Extract the (X, Y) coordinate from the center of the cell holding the provided text.  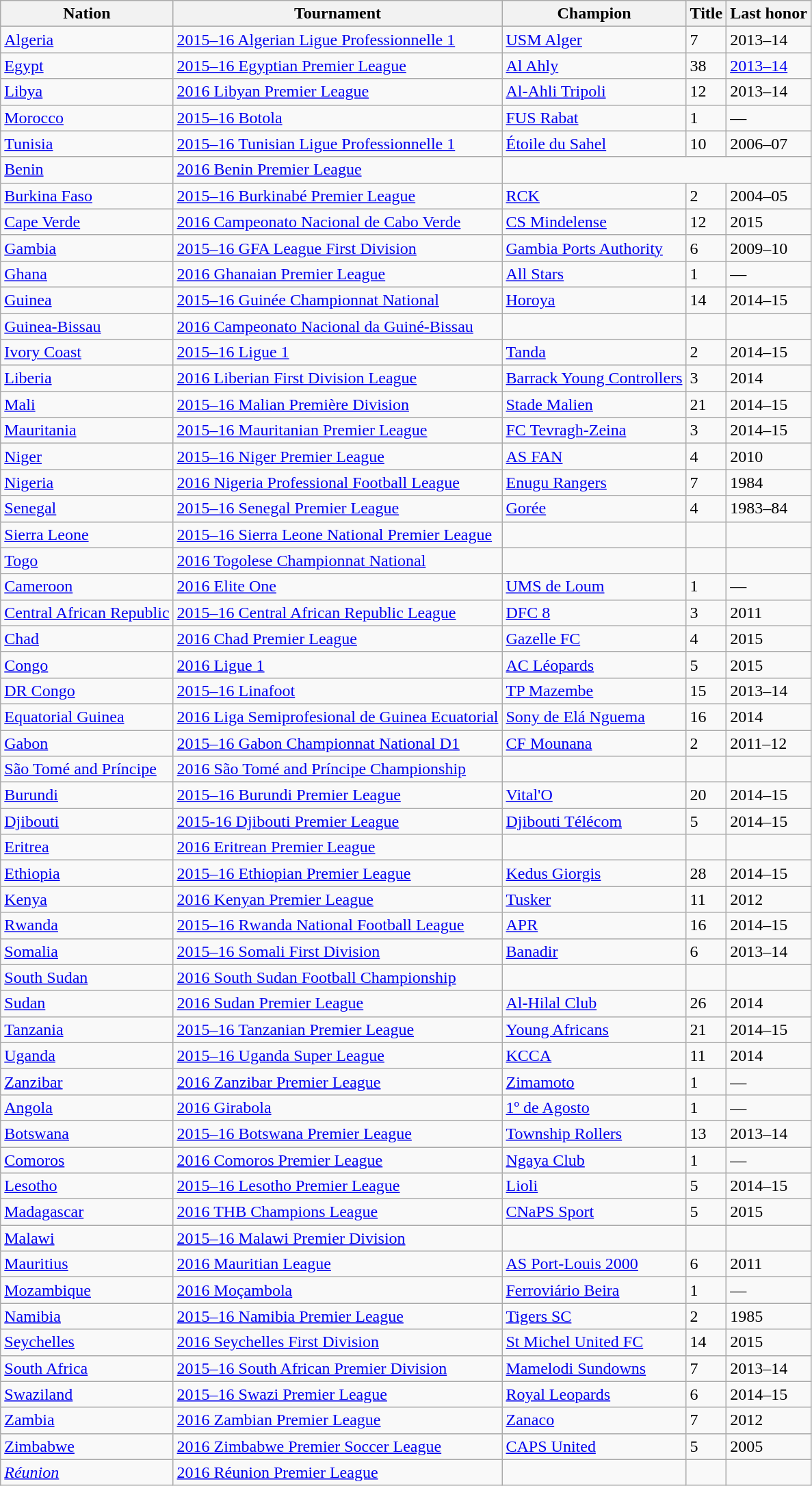
CAPS United (594, 1446)
2016 Kenyan Premier League (338, 899)
Senegal (87, 509)
2015–16 South African Premier Division (338, 1368)
Equatorial Guinea (87, 717)
DR Congo (87, 691)
2015–16 Senegal Premier League (338, 509)
Kenya (87, 899)
Burundi (87, 795)
Ghana (87, 274)
2016 Chad Premier League (338, 639)
Royal Leopards (594, 1394)
2015–16 GFA League First Division (338, 248)
2016 Zimbabwe Premier Soccer League (338, 1446)
Gorée (594, 509)
2015-16 Djibouti Premier League (338, 821)
Zanaco (594, 1420)
Banadir (594, 951)
Morocco (87, 118)
Central African Republic (87, 613)
26 (706, 1003)
2016 Campeonato Nacional da Guiné-Bissau (338, 326)
AC Léopards (594, 665)
2015–16 Mauritanian Premier League (338, 431)
Botswana (87, 1133)
2016 Liga Semiprofesional de Guinea Ecuatorial (338, 717)
Swaziland (87, 1394)
Rwanda (87, 925)
Libya (87, 92)
1º de Agosto (594, 1107)
Tanda (594, 353)
2015–16 Botola (338, 118)
Algeria (87, 40)
Benin (87, 170)
CNaPS Sport (594, 1212)
Ferroviário Beira (594, 1290)
Mamelodi Sundowns (594, 1368)
Tournament (338, 14)
Niger (87, 457)
Last honor (769, 14)
2015–16 Tunisian Ligue Professionnelle 1 (338, 144)
Guinea-Bissau (87, 326)
Réunion (87, 1472)
2015–16 Central African Republic League (338, 613)
Uganda (87, 1055)
Kedus Giorgis (594, 873)
2015–16 Malian Première Division (338, 405)
APR (594, 925)
Eritrea (87, 847)
2009–10 (769, 248)
2016 São Tomé and Príncipe Championship (338, 769)
2015–16 Sierra Leone National Premier League (338, 535)
UMS de Loum (594, 587)
2011–12 (769, 743)
AS FAN (594, 457)
Nation (87, 14)
1983–84 (769, 509)
2015–16 Egyptian Premier League (338, 66)
FC Tevragh-Zeina (594, 431)
Cameroon (87, 587)
Madagascar (87, 1212)
Burkina Faso (87, 196)
2006–07 (769, 144)
South Sudan (87, 977)
2016 THB Champions League (338, 1212)
Comoros (87, 1160)
Vital'O (594, 795)
1985 (769, 1316)
2015–16 Malawi Premier Division (338, 1238)
USM Alger (594, 40)
Zanzibar (87, 1081)
2016 Nigeria Professional Football League (338, 483)
Mali (87, 405)
2015–16 Lesotho Premier League (338, 1186)
Zimbabwe (87, 1446)
2016 Libyan Premier League (338, 92)
2015–16 Ligue 1 (338, 353)
2016 Benin Premier League (338, 170)
Mauritius (87, 1264)
15 (706, 691)
TP Mazembe (594, 691)
Horoya (594, 300)
All Stars (594, 274)
2016 Seychelles First Division (338, 1342)
Gambia (87, 248)
2016 Ghanaian Premier League (338, 274)
Township Rollers (594, 1133)
Gambia Ports Authority (594, 248)
2015–16 Uganda Super League (338, 1055)
2015–16 Guinée Championnat National (338, 300)
2015–16 Swazi Premier League (338, 1394)
2015–16 Burundi Premier League (338, 795)
2005 (769, 1446)
Enugu Rangers (594, 483)
Tanzania (87, 1029)
CS Mindelense (594, 222)
Ivory Coast (87, 353)
2015–16 Ethiopian Premier League (338, 873)
2016 Moçambola (338, 1290)
Gabon (87, 743)
28 (706, 873)
Ethiopia (87, 873)
2016 Zanzibar Premier League (338, 1081)
Egypt (87, 66)
2016 Mauritian League (338, 1264)
20 (706, 795)
38 (706, 66)
2015–16 Linafoot (338, 691)
Djibouti (87, 821)
Al Ahly (594, 66)
2016 Campeonato Nacional de Cabo Verde (338, 222)
St Michel United FC (594, 1342)
2016 Ligue 1 (338, 665)
Gazelle FC (594, 639)
2015–16 Botswana Premier League (338, 1133)
Tigers SC (594, 1316)
Tusker (594, 899)
Al-Ahli Tripoli (594, 92)
Ngaya Club (594, 1160)
Zimamoto (594, 1081)
Champion (594, 14)
Chad (87, 639)
2016 Réunion Premier League (338, 1472)
2016 Togolese Championnat National (338, 561)
Title (706, 14)
Guinea (87, 300)
Congo (87, 665)
2016 Zambian Premier League (338, 1420)
RCK (594, 196)
2016 Girabola (338, 1107)
Sudan (87, 1003)
2015–16 Somali First Division (338, 951)
Sony de Elá Nguema (594, 717)
2015–16 Gabon Championnat National D1 (338, 743)
CF Mounana (594, 743)
13 (706, 1133)
2016 South Sudan Football Championship (338, 977)
2015–16 Algerian Ligue Professionnelle 1 (338, 40)
South Africa (87, 1368)
Nigeria (87, 483)
Togo (87, 561)
Barrack Young Controllers (594, 379)
Stade Malien (594, 405)
Liberia (87, 379)
Sierra Leone (87, 535)
AS Port-Louis 2000 (594, 1264)
2010 (769, 457)
2015–16 Niger Premier League (338, 457)
Djibouti Télécom (594, 821)
Cape Verde (87, 222)
2016 Liberian First Division League (338, 379)
2015–16 Namibia Premier League (338, 1316)
2016 Comoros Premier League (338, 1160)
Young Africans (594, 1029)
2015–16 Tanzanian Premier League (338, 1029)
2004–05 (769, 196)
Mozambique (87, 1290)
2016 Sudan Premier League (338, 1003)
1984 (769, 483)
Zambia (87, 1420)
10 (706, 144)
Somalia (87, 951)
Mauritania (87, 431)
Angola (87, 1107)
Malawi (87, 1238)
Seychelles (87, 1342)
FUS Rabat (594, 118)
Lioli (594, 1186)
DFC 8 (594, 613)
2016 Elite One (338, 587)
Tunisia (87, 144)
Lesotho (87, 1186)
Namibia (87, 1316)
2015–16 Burkinabé Premier League (338, 196)
São Tomé and Príncipe (87, 769)
Étoile du Sahel (594, 144)
2016 Eritrean Premier League (338, 847)
2015–16 Rwanda National Football League (338, 925)
KCCA (594, 1055)
Al-Hilal Club (594, 1003)
